Search for the cell housing the specified text and yield its (x, y) center coordinate. 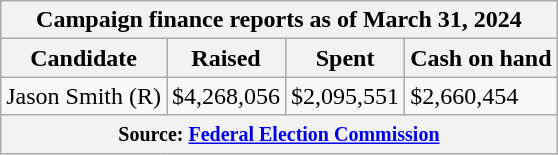
$2,095,551 (346, 96)
Candidate (84, 58)
Raised (226, 58)
Jason Smith (R) (84, 96)
$4,268,056 (226, 96)
$2,660,454 (481, 96)
Spent (346, 58)
Campaign finance reports as of March 31, 2024 (279, 20)
Cash on hand (481, 58)
Source: Federal Election Commission (279, 134)
